Pinpoint the cell where the given text exists, returning its (X, Y) midpoint coordinate. 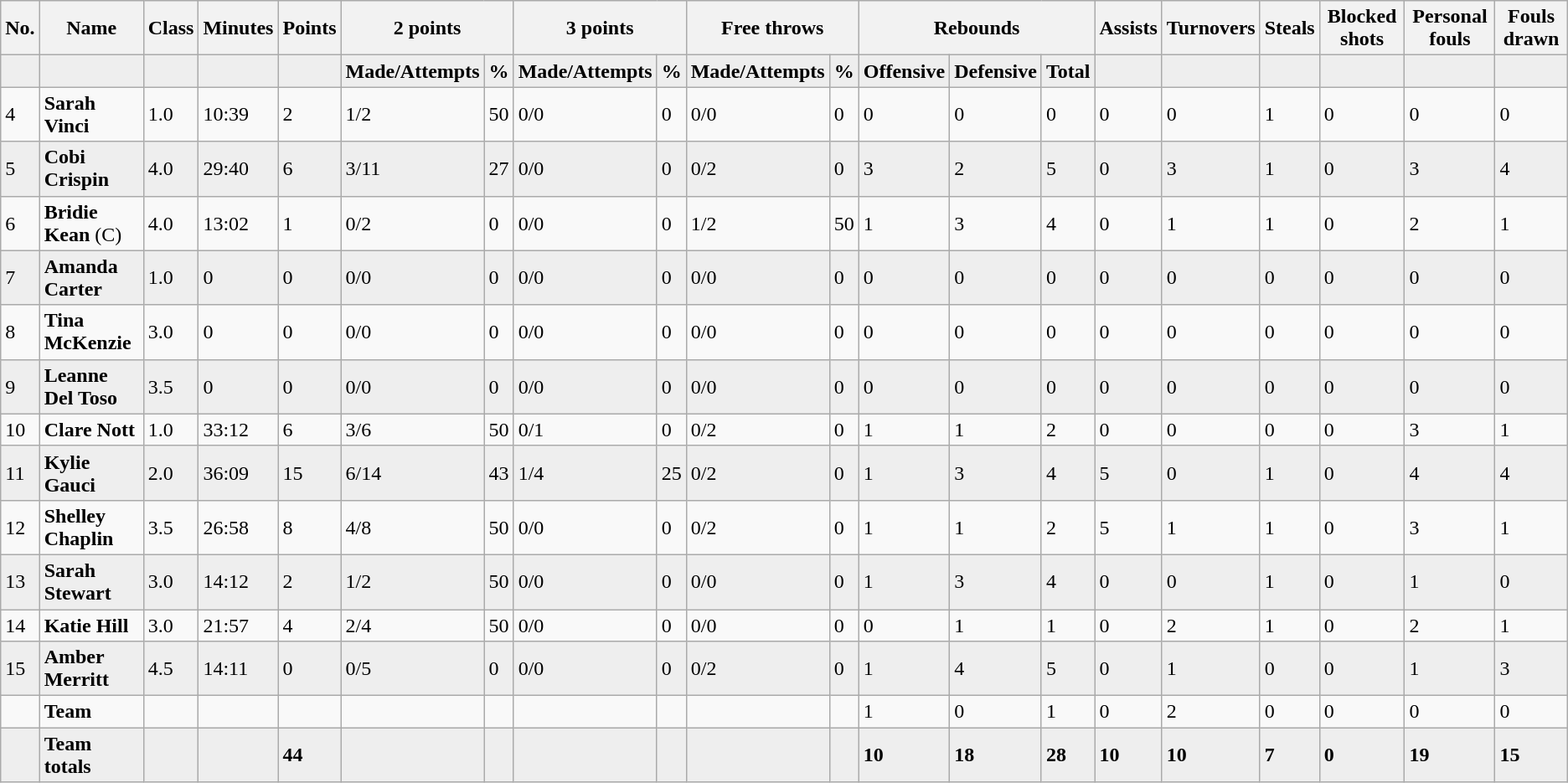
3/6 (412, 430)
2/4 (412, 626)
Kylie Gauci (91, 472)
27 (499, 169)
Team (91, 712)
11 (20, 472)
Free throws (772, 28)
1/4 (585, 472)
26:58 (238, 528)
Sarah Stewart (91, 581)
Turnovers (1211, 28)
12 (20, 528)
Amber Merritt (91, 668)
No. (20, 28)
3 points (600, 28)
Team totals (91, 755)
Tina McKenzie (91, 332)
25 (672, 472)
4.5 (171, 668)
Rebounds (977, 28)
Clare Nott (91, 430)
43 (499, 472)
Minutes (238, 28)
Amanda Carter (91, 278)
Fouls drawn (1531, 28)
Offensive (904, 71)
44 (310, 755)
13 (20, 581)
14:11 (238, 668)
Personal fouls (1450, 28)
Sarah Vinci (91, 114)
Cobi Crispin (91, 169)
Katie Hill (91, 626)
33:12 (238, 430)
6/14 (412, 472)
21:57 (238, 626)
28 (1068, 755)
36:09 (238, 472)
14:12 (238, 581)
2 points (427, 28)
Points (310, 28)
0/1 (585, 430)
3/11 (412, 169)
Bridie Kean (C) (91, 223)
0/5 (412, 668)
9 (20, 387)
10:39 (238, 114)
Shelley Chaplin (91, 528)
18 (996, 755)
14 (20, 626)
Blocked shots (1362, 28)
Total (1068, 71)
Steals (1290, 28)
Leanne Del Toso (91, 387)
4/8 (412, 528)
Defensive (996, 71)
13:02 (238, 223)
2.0 (171, 472)
Assists (1128, 28)
Name (91, 28)
19 (1450, 755)
Class (171, 28)
29:40 (238, 169)
